Identify which cell holds the provided text, then report its (x, y) central coordinate. 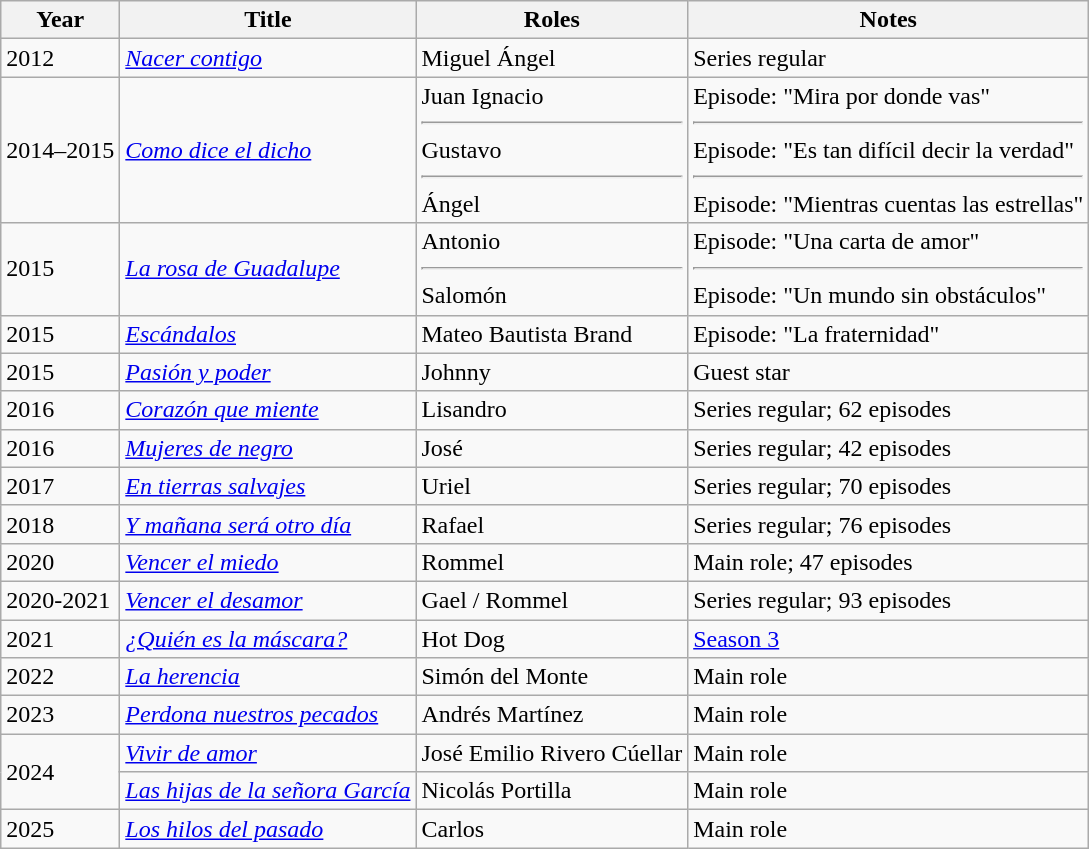
Notes (888, 20)
Vencer el desamor (268, 600)
Perdona nuestros pecados (268, 715)
2012 (60, 58)
En tierras salvajes (268, 486)
Mujeres de negro (268, 448)
Vivir de amor (268, 753)
¿Quién es la máscara? (268, 639)
Episode: "Una carta de amor"Episode: "Un mundo sin obstáculos" (888, 269)
Rafael (552, 524)
Nicolás Portilla (552, 791)
Las hijas de la señora García (268, 791)
Season 3 (888, 639)
Main role; 47 episodes (888, 562)
José (552, 448)
Los hilos del pasado (268, 829)
2014–2015 (60, 150)
Andrés Martínez (552, 715)
Como dice el dicho (268, 150)
2024 (60, 772)
Uriel (552, 486)
2021 (60, 639)
Series regular; 93 episodes (888, 600)
Title (268, 20)
Series regular (888, 58)
Series regular; 70 episodes (888, 486)
Vencer el miedo (268, 562)
Roles (552, 20)
2022 (60, 677)
Juan IgnacioGustavoÁngel (552, 150)
La herencia (268, 677)
Corazón que miente (268, 410)
Series regular; 62 episodes (888, 410)
Y mañana será otro día (268, 524)
Escándalos (268, 334)
Gael / Rommel (552, 600)
2018 (60, 524)
2020 (60, 562)
2020-2021 (60, 600)
AntonioSalomón (552, 269)
Series regular; 76 episodes (888, 524)
Year (60, 20)
2025 (60, 829)
La rosa de Guadalupe (268, 269)
Hot Dog (552, 639)
Johnny (552, 372)
Simón del Monte (552, 677)
Guest star (888, 372)
Nacer contigo (268, 58)
Series regular; 42 episodes (888, 448)
Carlos (552, 829)
Lisandro (552, 410)
Episode: "Mira por donde vas"Episode: "Es tan difícil decir la verdad"Episode: "Mientras cuentas las estrellas" (888, 150)
2017 (60, 486)
Rommel (552, 562)
Pasión y poder (268, 372)
Miguel Ángel (552, 58)
Episode: "La fraternidad" (888, 334)
Mateo Bautista Brand (552, 334)
2023 (60, 715)
José Emilio Rivero Cúellar (552, 753)
